Extract the [X, Y] coordinate from the center of the cell holding the provided text.  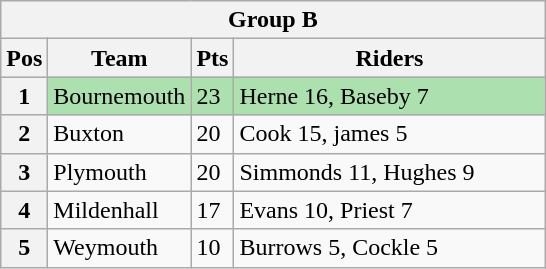
1 [24, 96]
23 [212, 96]
Cook 15, james 5 [390, 134]
3 [24, 172]
Mildenhall [120, 210]
Group B [273, 20]
Burrows 5, Cockle 5 [390, 248]
Buxton [120, 134]
Pts [212, 58]
Pos [24, 58]
Evans 10, Priest 7 [390, 210]
Riders [390, 58]
Bournemouth [120, 96]
10 [212, 248]
Team [120, 58]
Plymouth [120, 172]
Weymouth [120, 248]
2 [24, 134]
4 [24, 210]
17 [212, 210]
5 [24, 248]
Herne 16, Baseby 7 [390, 96]
Simmonds 11, Hughes 9 [390, 172]
